From the cell containing the given text, extract its center point as (X, Y) coordinate. 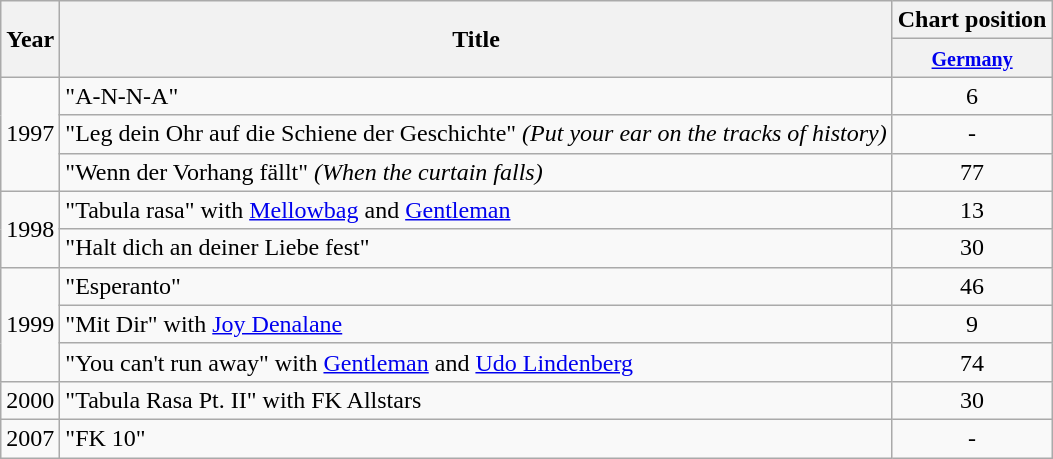
Year (30, 39)
46 (972, 286)
Title (476, 39)
2000 (30, 400)
74 (972, 362)
1998 (30, 229)
2007 (30, 438)
"Wenn der Vorhang fällt" (When the curtain falls) (476, 172)
13 (972, 210)
"Halt dich an deiner Liebe fest" (476, 248)
Chart position (972, 20)
"Leg dein Ohr auf die Schiene der Geschichte" (Put your ear on the tracks of history) (476, 134)
"FK 10" (476, 438)
"Mit Dir" with Joy Denalane (476, 324)
"A-N-N-A" (476, 96)
1999 (30, 324)
"Tabula rasa" with Mellowbag and Gentleman (476, 210)
6 (972, 96)
"You can't run away" with Gentleman and Udo Lindenberg (476, 362)
Germany (972, 58)
77 (972, 172)
9 (972, 324)
"Esperanto" (476, 286)
1997 (30, 134)
"Tabula Rasa Pt. II" with FK Allstars (476, 400)
